Extract the (x, y) coordinate from the center of the cell holding the provided text.  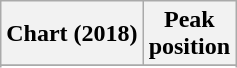
Chart (2018) (72, 34)
Peakposition (189, 34)
